Return (X, Y) of the center of cell containing provided text 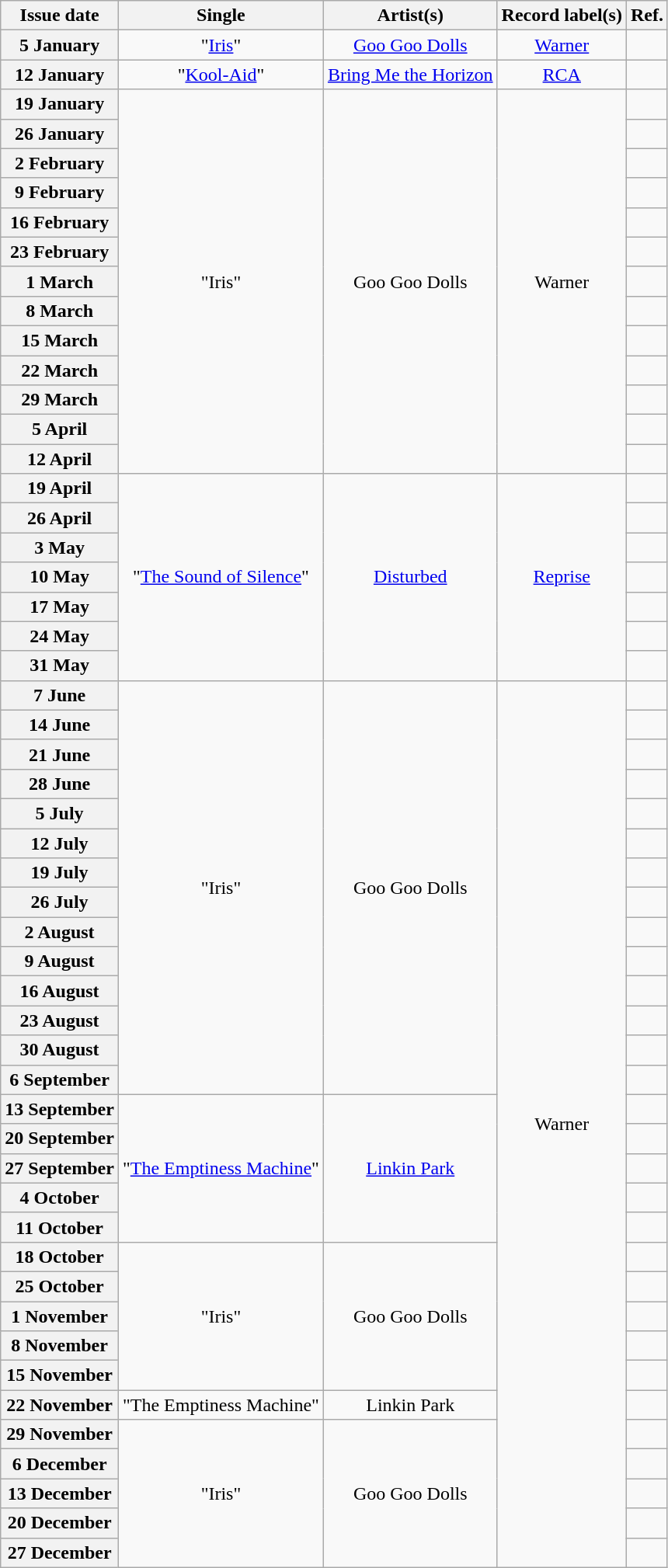
5 July (60, 813)
20 September (60, 1139)
27 September (60, 1168)
Single (221, 16)
18 October (60, 1257)
15 November (60, 1375)
16 February (60, 222)
7 June (60, 695)
Record label(s) (562, 16)
25 October (60, 1286)
31 May (60, 666)
23 February (60, 252)
Bring Me the Horizon (410, 75)
22 March (60, 370)
3 May (60, 548)
Ref. (646, 16)
4 October (60, 1198)
20 December (60, 1523)
12 January (60, 75)
6 September (60, 1080)
13 September (60, 1109)
29 November (60, 1434)
Issue date (60, 16)
13 December (60, 1493)
1 November (60, 1316)
2 August (60, 932)
16 August (60, 991)
8 November (60, 1346)
Reprise (562, 577)
10 May (60, 577)
19 April (60, 488)
6 December (60, 1464)
2 February (60, 163)
26 January (60, 134)
9 February (60, 193)
24 May (60, 636)
23 August (60, 1020)
19 January (60, 104)
RCA (562, 75)
8 March (60, 311)
9 August (60, 961)
29 March (60, 400)
Disturbed (410, 577)
15 March (60, 340)
5 January (60, 45)
1 March (60, 281)
26 April (60, 518)
22 November (60, 1405)
11 October (60, 1227)
Artist(s) (410, 16)
"The Sound of Silence" (221, 577)
14 June (60, 725)
"Kool-Aid" (221, 75)
28 June (60, 784)
5 April (60, 429)
27 December (60, 1552)
12 July (60, 843)
12 April (60, 459)
17 May (60, 607)
26 July (60, 902)
19 July (60, 873)
21 June (60, 754)
30 August (60, 1050)
